Locate the cell with the specified text and output its [x, y] center coordinate. 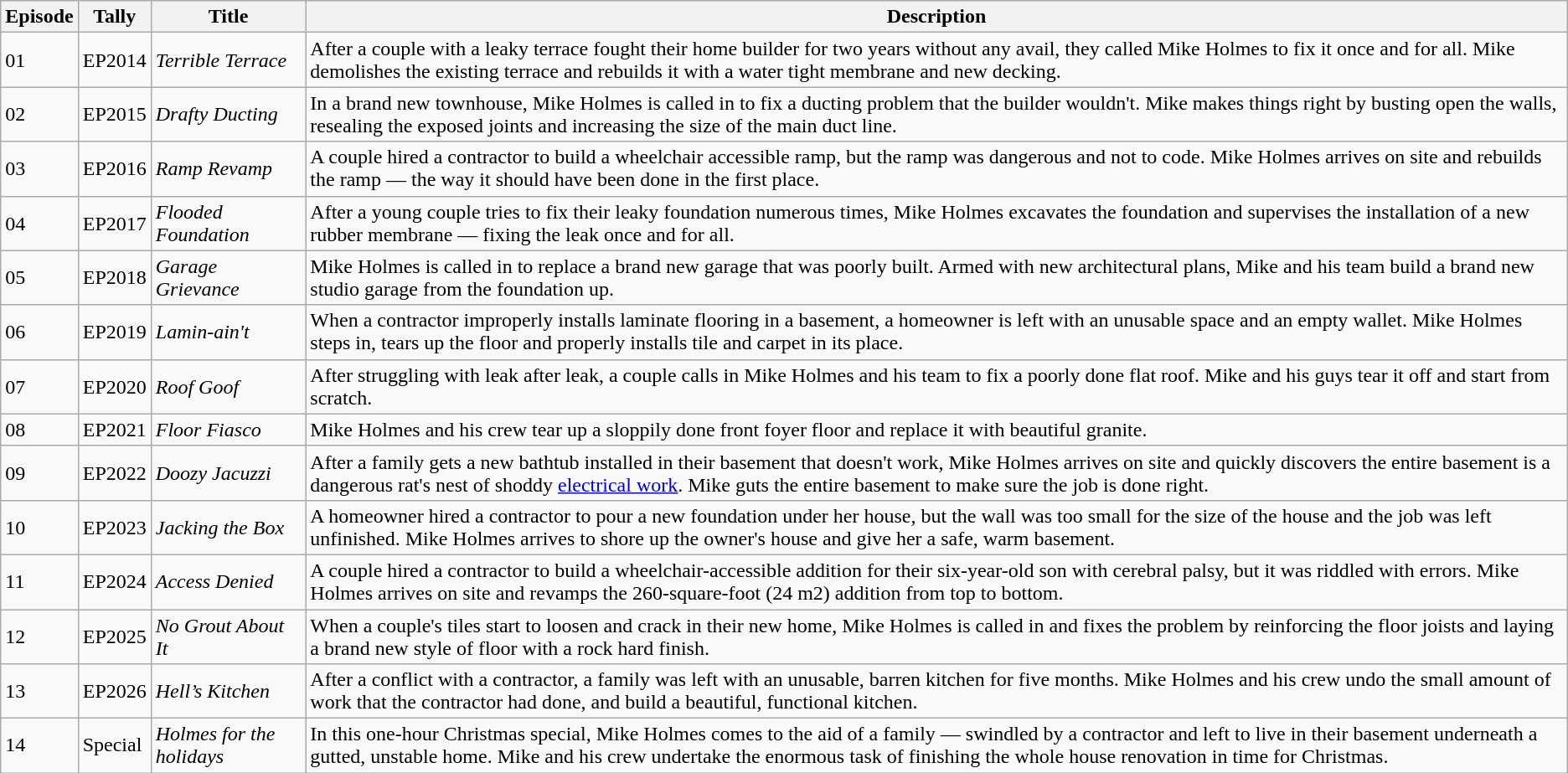
EP2021 [114, 430]
Drafty Ducting [228, 114]
Mike Holmes and his crew tear up a sloppily done front foyer floor and replace it with beautiful granite. [936, 430]
EP2026 [114, 692]
01 [39, 60]
No Grout About It [228, 636]
Title [228, 17]
Doozy Jacuzzi [228, 472]
EP2023 [114, 528]
Episode [39, 17]
03 [39, 169]
Lamin-ain't [228, 332]
Special [114, 745]
02 [39, 114]
10 [39, 528]
EP2025 [114, 636]
Ramp Revamp [228, 169]
12 [39, 636]
Garage Grievance [228, 278]
Tally [114, 17]
11 [39, 581]
EP2017 [114, 223]
Hell’s Kitchen [228, 692]
Jacking the Box [228, 528]
05 [39, 278]
EP2018 [114, 278]
Holmes for the holidays [228, 745]
06 [39, 332]
Roof Goof [228, 387]
09 [39, 472]
08 [39, 430]
EP2015 [114, 114]
EP2020 [114, 387]
EP2022 [114, 472]
13 [39, 692]
Access Denied [228, 581]
EP2019 [114, 332]
04 [39, 223]
EP2024 [114, 581]
Description [936, 17]
EP2016 [114, 169]
07 [39, 387]
14 [39, 745]
EP2014 [114, 60]
Terrible Terrace [228, 60]
Floor Fiasco [228, 430]
Flooded Foundation [228, 223]
